Output the (X, Y) coordinate of the center of the cell containing the given text.  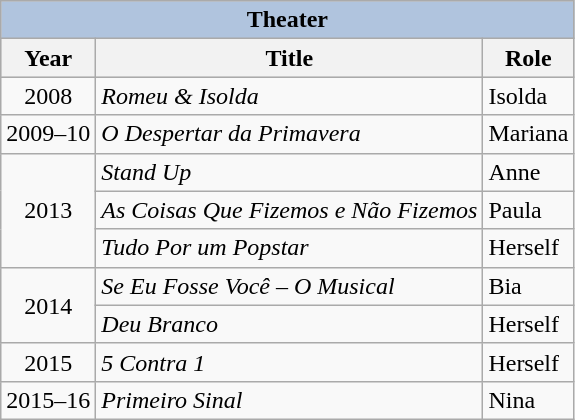
Primeiro Sinal (290, 400)
2013 (48, 210)
Romeu & Isolda (290, 96)
Anne (528, 172)
Tudo Por um Popstar (290, 248)
Bia (528, 286)
Paula (528, 210)
Theater (288, 20)
Title (290, 58)
Isolda (528, 96)
Stand Up (290, 172)
5 Contra 1 (290, 362)
As Coisas Que Fizemos e Não Fizemos (290, 210)
Role (528, 58)
2014 (48, 305)
Se Eu Fosse Você – O Musical (290, 286)
O Despertar da Primavera (290, 134)
Nina (528, 400)
2015 (48, 362)
Deu Branco (290, 324)
Mariana (528, 134)
2009–10 (48, 134)
2015–16 (48, 400)
2008 (48, 96)
Year (48, 58)
